Identify which cell holds the provided text, then report its [X, Y] central coordinate. 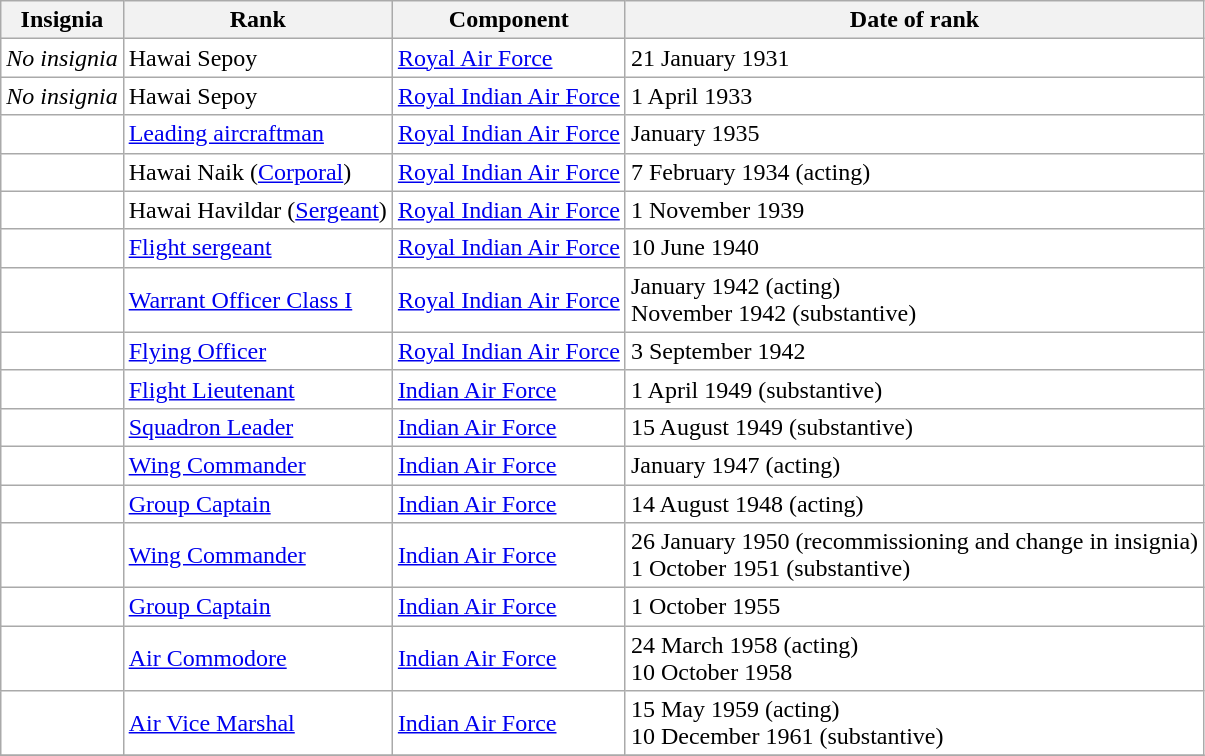
Flying Officer [258, 351]
26 January 1950 (recommissioning and change in insignia)1 October 1951 (substantive) [914, 556]
Rank [258, 20]
January 1942 (acting)November 1942 (substantive) [914, 300]
15 May 1959 (acting)10 December 1961 (substantive) [914, 724]
1 April 1949 (substantive) [914, 389]
Warrant Officer Class I [258, 300]
1 October 1955 [914, 607]
15 August 1949 (substantive) [914, 427]
14 August 1948 (acting) [914, 503]
24 March 1958 (acting)10 October 1958 [914, 658]
Leading aircraftman [258, 134]
1 April 1933 [914, 96]
Flight sergeant [258, 248]
Component [508, 20]
Royal Air Force [508, 58]
January 1947 (acting) [914, 465]
Hawai Havildar (Sergeant) [258, 210]
January 1935 [914, 134]
Date of rank [914, 20]
Flight Lieutenant [258, 389]
3 September 1942 [914, 351]
Air Vice Marshal [258, 724]
Air Commodore [258, 658]
1 November 1939 [914, 210]
Insignia [62, 20]
Hawai Naik (Corporal) [258, 172]
7 February 1934 (acting) [914, 172]
Squadron Leader [258, 427]
21 January 1931 [914, 58]
10 June 1940 [914, 248]
